Find where the given text appears and provide that cell's center as (x, y) coordinate. 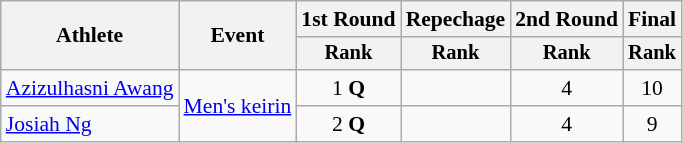
Athlete (90, 36)
Repechage (456, 19)
Azizulhasni Awang (90, 88)
9 (652, 124)
Men's keirin (238, 106)
1 Q (348, 88)
2nd Round (566, 19)
Josiah Ng (90, 124)
1st Round (348, 19)
2 Q (348, 124)
10 (652, 88)
Final (652, 19)
Event (238, 36)
